From the cell containing the given text, extract its center point as [x, y] coordinate. 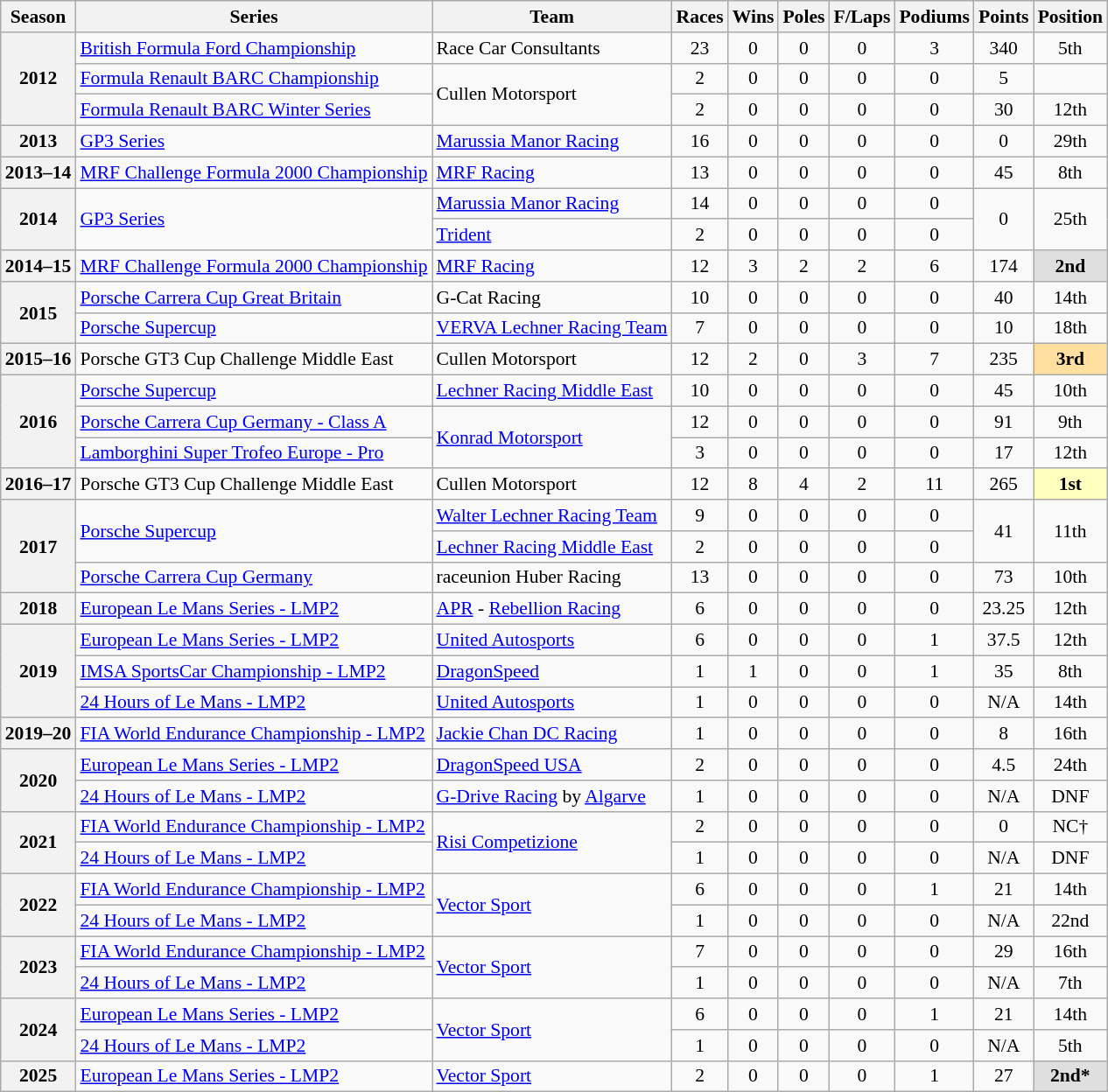
Lamborghini Super Trofeo Europe - Pro [254, 453]
G-Drive Racing by Algarve [552, 796]
24th [1070, 765]
2020 [39, 780]
British Formula Ford Championship [254, 48]
Podiums [935, 17]
G-Cat Racing [552, 297]
16 [700, 142]
2017 [39, 546]
2022 [39, 905]
VERVA Lechner Racing Team [552, 328]
23 [700, 48]
2012 [39, 79]
2024 [39, 1029]
27 [1004, 1076]
2018 [39, 609]
Wins [754, 17]
2015–16 [39, 360]
Risi Competizione [552, 842]
23.25 [1004, 609]
2016 [39, 422]
265 [1004, 485]
5 [1004, 79]
2014 [39, 219]
2021 [39, 842]
30 [1004, 110]
9 [700, 515]
Konrad Motorsport [552, 437]
29th [1070, 142]
2016–17 [39, 485]
Jackie Chan DC Racing [552, 734]
4.5 [1004, 765]
Series [254, 17]
40 [1004, 297]
Poles [803, 17]
174 [1004, 266]
Walter Lechner Racing Team [552, 515]
2nd [1070, 266]
11 [935, 485]
2015 [39, 313]
IMSA SportsCar Championship - LMP2 [254, 671]
1st [1070, 485]
29 [1004, 952]
Porsche Carrera Cup Great Britain [254, 297]
2nd* [1070, 1076]
11th [1070, 530]
35 [1004, 671]
Races [700, 17]
Points [1004, 17]
2019 [39, 672]
Race Car Consultants [552, 48]
Team [552, 17]
DragonSpeed USA [552, 765]
Trident [552, 235]
Porsche Carrera Cup Germany [254, 577]
41 [1004, 530]
Position [1070, 17]
Formula Renault BARC Winter Series [254, 110]
2019–20 [39, 734]
Formula Renault BARC Championship [254, 79]
91 [1004, 422]
2013 [39, 142]
14 [700, 204]
4 [803, 485]
DragonSpeed [552, 671]
F/Laps [861, 17]
Season [39, 17]
raceunion Huber Racing [552, 577]
17 [1004, 453]
2023 [39, 968]
22nd [1070, 920]
37.5 [1004, 640]
340 [1004, 48]
3rd [1070, 360]
2013–14 [39, 172]
9th [1070, 422]
7th [1070, 983]
NC† [1070, 827]
18th [1070, 328]
2025 [39, 1076]
2014–15 [39, 266]
Porsche Carrera Cup Germany - Class A [254, 422]
73 [1004, 577]
235 [1004, 360]
25th [1070, 219]
APR - Rebellion Racing [552, 609]
